Extract the [X, Y] coordinate from the center of the cell holding the provided text.  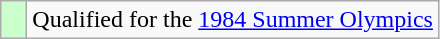
Qualified for the 1984 Summer Olympics [233, 20]
